Return the (X, Y) coordinate for the center point of the cell that contains the specified text.  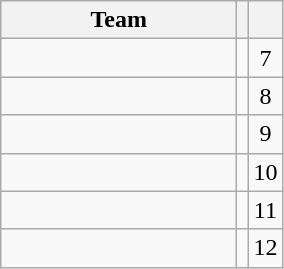
8 (266, 96)
12 (266, 248)
9 (266, 134)
10 (266, 172)
7 (266, 58)
11 (266, 210)
Team (119, 20)
